Return the (X, Y) coordinate for the center point of the cell that contains the specified text.  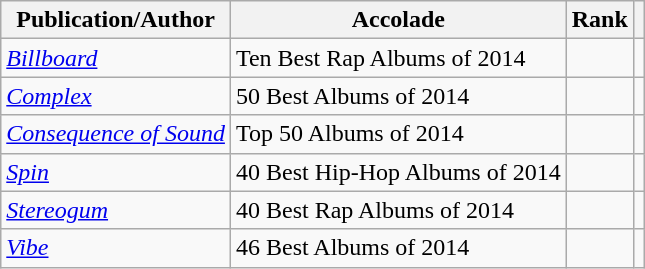
Publication/Author (116, 20)
Stereogum (116, 210)
50 Best Albums of 2014 (398, 96)
40 Best Hip-Hop Albums of 2014 (398, 172)
46 Best Albums of 2014 (398, 248)
Vibe (116, 248)
Complex (116, 96)
40 Best Rap Albums of 2014 (398, 210)
Spin (116, 172)
Top 50 Albums of 2014 (398, 134)
Ten Best Rap Albums of 2014 (398, 58)
Rank (600, 20)
Consequence of Sound (116, 134)
Accolade (398, 20)
Billboard (116, 58)
